Capture the cell that displays the provided text and extract its (X, Y) central coordinate. 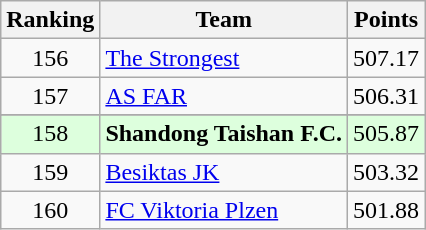
501.88 (386, 210)
Besiktas JK (224, 172)
Points (386, 20)
Shandong Taishan F.C. (224, 134)
AS FAR (224, 96)
158 (50, 134)
507.17 (386, 58)
FC Viktoria Plzen (224, 210)
Ranking (50, 20)
159 (50, 172)
Team (224, 20)
157 (50, 96)
160 (50, 210)
The Strongest (224, 58)
156 (50, 58)
506.31 (386, 96)
503.32 (386, 172)
505.87 (386, 134)
